Return the [x, y] coordinate for the center point of the cell that contains the specified text.  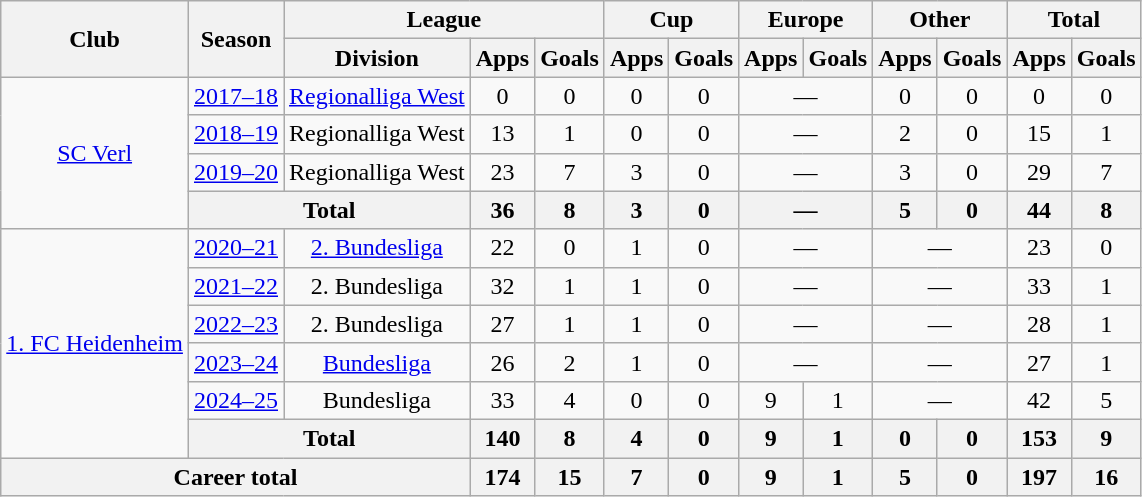
Division [378, 58]
2024–25 [236, 400]
197 [1039, 477]
2017–18 [236, 96]
26 [502, 362]
SC Verl [95, 153]
29 [1039, 172]
Cup [671, 20]
153 [1039, 438]
13 [502, 134]
140 [502, 438]
36 [502, 210]
2022–23 [236, 324]
2019–20 [236, 172]
28 [1039, 324]
Europe [806, 20]
Career total [236, 477]
42 [1039, 400]
2018–19 [236, 134]
44 [1039, 210]
2021–22 [236, 286]
32 [502, 286]
Club [95, 39]
2020–21 [236, 248]
1. FC Heidenheim [95, 343]
2023–24 [236, 362]
Other [940, 20]
Season [236, 39]
League [444, 20]
22 [502, 248]
174 [502, 477]
16 [1106, 477]
